Identify which cell holds the provided text, then report its (x, y) central coordinate. 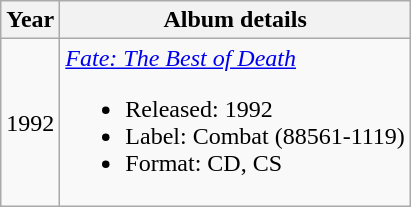
1992 (30, 122)
Fate: The Best of DeathReleased: 1992Label: Combat (88561-1119)Format: CD, CS (236, 122)
Album details (236, 20)
Year (30, 20)
